Locate the cell with the specified text and output its (x, y) center coordinate. 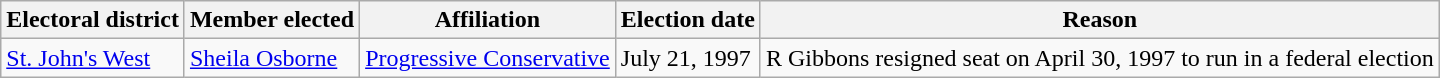
Member elected (272, 20)
Electoral district (93, 20)
Affiliation (488, 20)
Sheila Osborne (272, 58)
St. John's West (93, 58)
Reason (1100, 20)
July 21, 1997 (688, 58)
Progressive Conservative (488, 58)
R Gibbons resigned seat on April 30, 1997 to run in a federal election (1100, 58)
Election date (688, 20)
